Return the (X, Y) coordinate for the center point of the cell that contains the specified text.  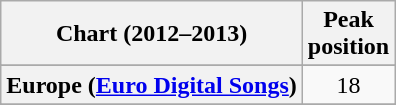
18 (348, 85)
Chart (2012–2013) (152, 34)
Europe (Euro Digital Songs) (152, 85)
Peakposition (348, 34)
